Extract the (X, Y) coordinate from the center of the cell holding the provided text.  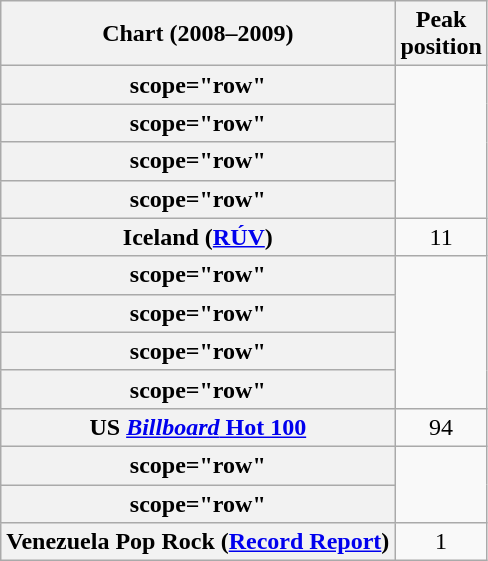
Iceland (RÚV) (198, 237)
US Billboard Hot 100 (198, 427)
Chart (2008–2009) (198, 34)
Peakposition (441, 34)
Venezuela Pop Rock (Record Report) (198, 542)
94 (441, 427)
11 (441, 237)
1 (441, 542)
